Output the (X, Y) coordinate of the center of the cell containing the given text.  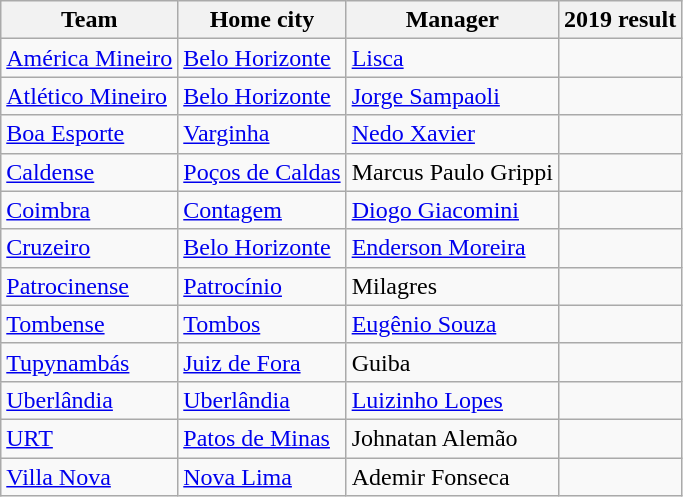
Ademir Fonseca (452, 477)
Home city (262, 20)
Cruzeiro (90, 248)
Varginha (262, 134)
Team (90, 20)
Boa Esporte (90, 134)
Marcus Paulo Grippi (452, 172)
Patrocinense (90, 286)
América Mineiro (90, 58)
Nova Lima (262, 477)
Contagem (262, 210)
Patos de Minas (262, 438)
Villa Nova (90, 477)
Diogo Giacomini (452, 210)
Enderson Moreira (452, 248)
Patrocínio (262, 286)
Tombos (262, 324)
Atlético Mineiro (90, 96)
Lisca (452, 58)
Juiz de Fora (262, 362)
Caldense (90, 172)
Tombense (90, 324)
Guiba (452, 362)
Eugênio Souza (452, 324)
Poços de Caldas (262, 172)
2019 result (620, 20)
Jorge Sampaoli (452, 96)
Manager (452, 20)
Milagres (452, 286)
Coimbra (90, 210)
Nedo Xavier (452, 134)
URT (90, 438)
Johnatan Alemão (452, 438)
Luizinho Lopes (452, 400)
Tupynambás (90, 362)
